Identify which cell holds the provided text, then report its (x, y) central coordinate. 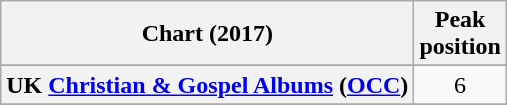
Peak position (460, 34)
UK Christian & Gospel Albums (OCC) (208, 85)
Chart (2017) (208, 34)
6 (460, 85)
